Provide the [x, y] coordinate of the cell's center where the given text is located.  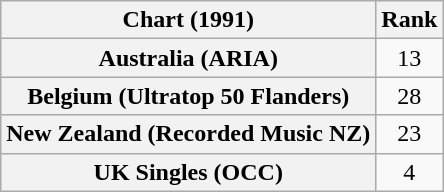
28 [410, 96]
Australia (ARIA) [188, 58]
UK Singles (OCC) [188, 172]
23 [410, 134]
4 [410, 172]
13 [410, 58]
Rank [410, 20]
Belgium (Ultratop 50 Flanders) [188, 96]
New Zealand (Recorded Music NZ) [188, 134]
Chart (1991) [188, 20]
